Search for the cell housing the specified text and yield its (X, Y) center coordinate. 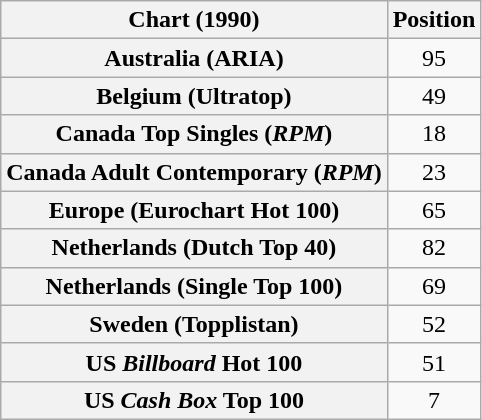
Netherlands (Single Top 100) (194, 286)
52 (434, 324)
Australia (ARIA) (194, 58)
51 (434, 362)
82 (434, 248)
US Billboard Hot 100 (194, 362)
49 (434, 96)
Canada Adult Contemporary (RPM) (194, 172)
Position (434, 20)
Sweden (Topplistan) (194, 324)
Europe (Eurochart Hot 100) (194, 210)
18 (434, 134)
7 (434, 400)
Belgium (Ultratop) (194, 96)
Chart (1990) (194, 20)
65 (434, 210)
US Cash Box Top 100 (194, 400)
Canada Top Singles (RPM) (194, 134)
Netherlands (Dutch Top 40) (194, 248)
23 (434, 172)
95 (434, 58)
69 (434, 286)
